Return [X, Y] of the center of cell containing provided text 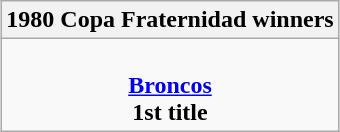
1980 Copa Fraternidad winners [170, 20]
Broncos1st title [170, 85]
